Locate the cell with the specified text and output its (X, Y) center coordinate. 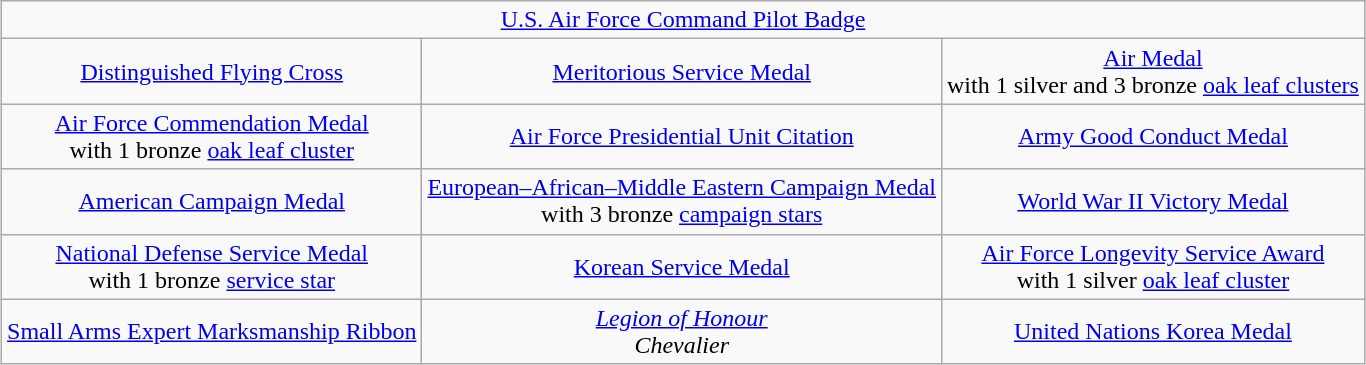
Meritorious Service Medal (682, 72)
Small Arms Expert Marksmanship Ribbon (212, 332)
Air Force Commendation Medalwith 1 bronze oak leaf cluster (212, 136)
Air Force Presidential Unit Citation (682, 136)
American Campaign Medal (212, 202)
United Nations Korea Medal (1152, 332)
European–African–Middle Eastern Campaign Medalwith 3 bronze campaign stars (682, 202)
Korean Service Medal (682, 266)
Distinguished Flying Cross (212, 72)
Air Force Longevity Service Awardwith 1 silver oak leaf cluster (1152, 266)
Army Good Conduct Medal (1152, 136)
National Defense Service Medalwith 1 bronze service star (212, 266)
Legion of HonourChevalier (682, 332)
U.S. Air Force Command Pilot Badge (684, 20)
World War II Victory Medal (1152, 202)
Air Medalwith 1 silver and 3 bronze oak leaf clusters (1152, 72)
